Detect which cell encompasses the target text, then output its [X, Y] center coordinate. 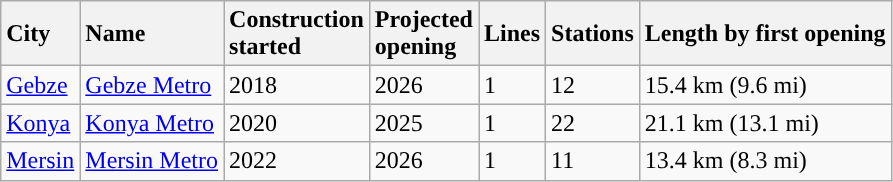
22 [593, 123]
11 [593, 161]
13.4 km (8.3 mi) [765, 161]
12 [593, 85]
Stations [593, 34]
Projectedopening [424, 34]
Mersin [40, 161]
Length by first opening [765, 34]
2025 [424, 123]
15.4 km (9.6 mi) [765, 85]
Gebze [40, 85]
Lines [512, 34]
Konya Metro [152, 123]
Construction started [297, 34]
Konya [40, 123]
21.1 km (13.1 mi) [765, 123]
Gebze Metro [152, 85]
2018 [297, 85]
City [40, 34]
2020 [297, 123]
2022 [297, 161]
Mersin Metro [152, 161]
Name [152, 34]
